Pinpoint the cell where the given text exists, returning its (X, Y) midpoint coordinate. 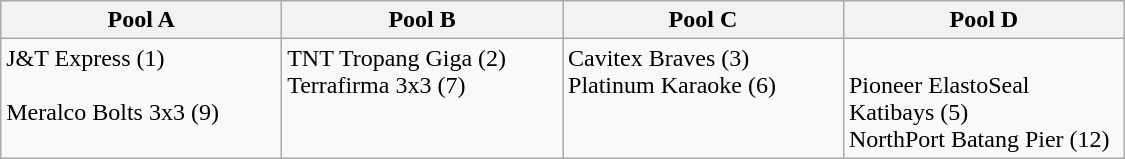
TNT Tropang Giga (2) Terrafirma 3x3 (7) (422, 98)
Pool B (422, 20)
Pool C (702, 20)
J&T Express (1) Meralco Bolts 3x3 (9) (142, 98)
Cavitex Braves (3) Platinum Karaoke (6) (702, 98)
Pool A (142, 20)
Pool D (984, 20)
Pioneer ElastoSeal Katibays (5) NorthPort Batang Pier (12) (984, 98)
